Identify which cell holds the provided text, then report its (X, Y) central coordinate. 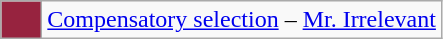
Compensatory selection – Mr. Irrelevant (242, 20)
